For the text-containing cell, return its midpoint in (X, Y) coordinate format. 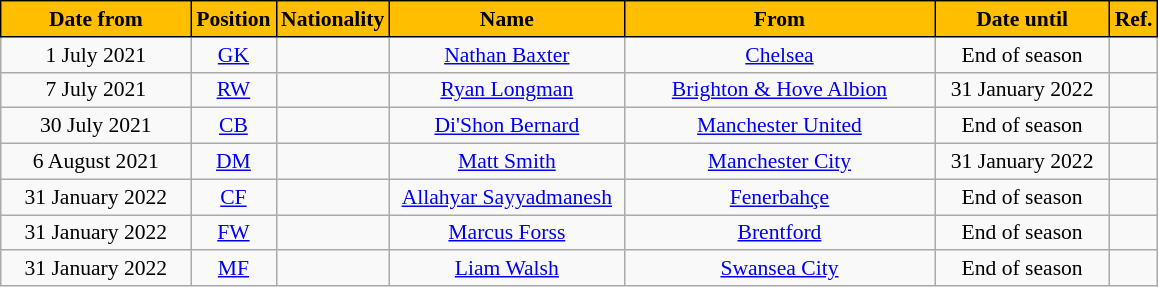
Brighton & Hove Albion (779, 90)
MF (234, 269)
Ryan Longman (506, 90)
Nathan Baxter (506, 55)
Chelsea (779, 55)
Allahyar Sayyadmanesh (506, 197)
GK (234, 55)
Name (506, 19)
Di'Shon Bernard (506, 126)
30 July 2021 (96, 126)
DM (234, 162)
CB (234, 126)
Liam Walsh (506, 269)
6 August 2021 (96, 162)
Fenerbahçe (779, 197)
Brentford (779, 233)
7 July 2021 (96, 90)
Nationality (332, 19)
From (779, 19)
RW (234, 90)
Date from (96, 19)
Date until (1022, 19)
Ref. (1134, 19)
Matt Smith (506, 162)
Position (234, 19)
Manchester City (779, 162)
1 July 2021 (96, 55)
FW (234, 233)
Swansea City (779, 269)
Manchester United (779, 126)
Marcus Forss (506, 233)
CF (234, 197)
